Search for the cell housing the specified text and yield its [X, Y] center coordinate. 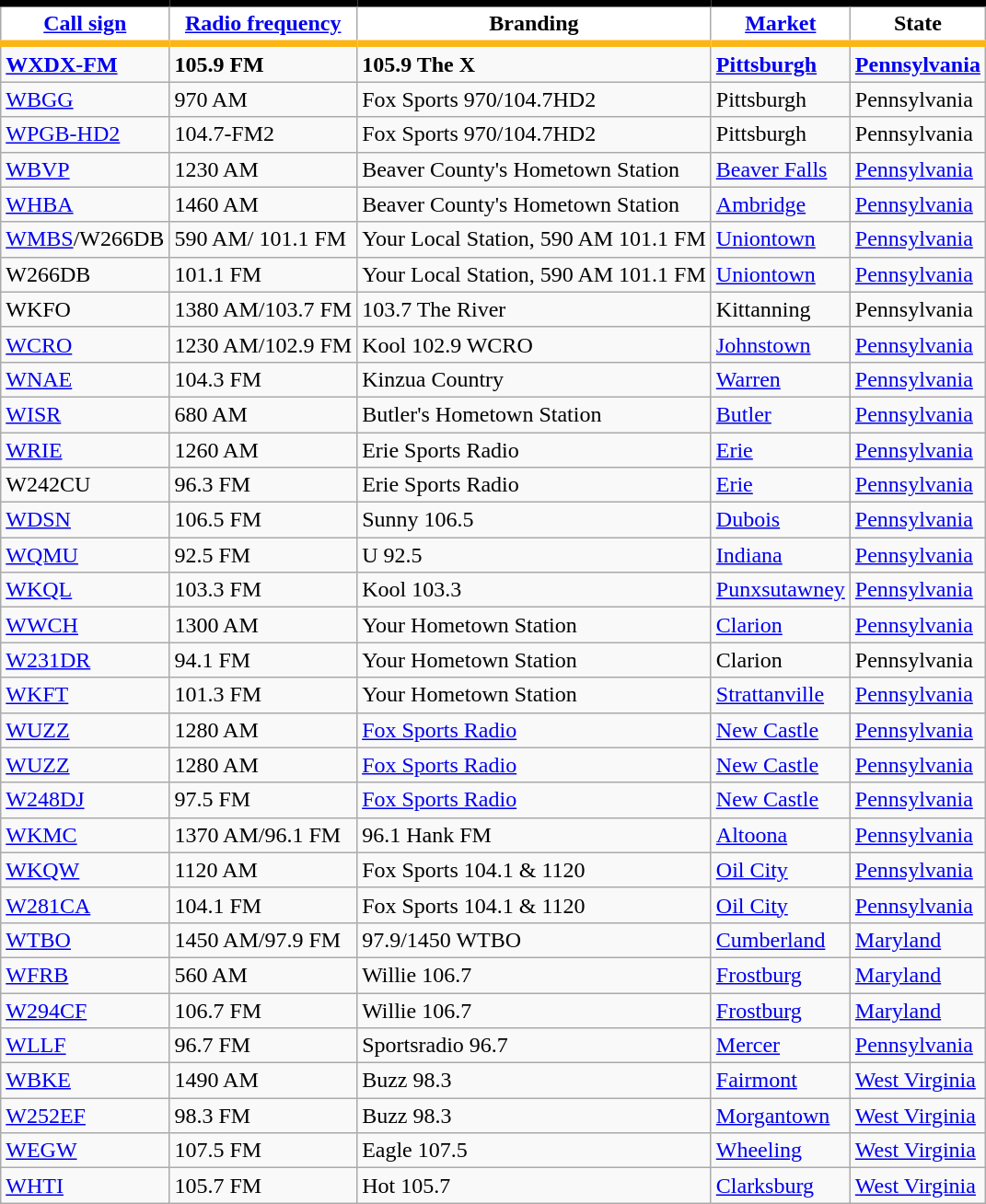
WMBS/W266DB [85, 239]
104.7-FM2 [263, 134]
1300 AM [263, 625]
Sportsradio 96.7 [534, 1046]
WHTI [85, 1186]
1230 AM [263, 169]
1450 AM/97.9 FM [263, 940]
Call sign [85, 24]
97.9/1450 WTBO [534, 940]
WKMC [85, 835]
1370 AM/96.1 FM [263, 835]
WLLF [85, 1046]
WBVP [85, 169]
WISR [85, 414]
Market [781, 24]
WKQW [85, 870]
WQMU [85, 555]
Wheeling [781, 1151]
107.5 FM [263, 1151]
104.1 FM [263, 905]
Sunny 106.5 [534, 520]
1460 AM [263, 204]
WXDX-FM [85, 63]
Ambridge [781, 204]
WKFT [85, 695]
98.3 FM [263, 1116]
970 AM [263, 99]
105.9 The X [534, 63]
Beaver Falls [781, 169]
Hot 105.7 [534, 1186]
96.3 FM [263, 485]
105.7 FM [263, 1186]
WBGG [85, 99]
WPGB-HD2 [85, 134]
U 92.5 [534, 555]
92.5 FM [263, 555]
WRIE [85, 450]
Butler [781, 414]
W248DJ [85, 800]
W281CA [85, 905]
W231DR [85, 660]
WBKE [85, 1081]
103.7 The River [534, 309]
96.1 Hank FM [534, 835]
106.5 FM [263, 520]
W266DB [85, 274]
106.7 FM [263, 1010]
Altoona [781, 835]
W294CF [85, 1010]
Eagle 107.5 [534, 1151]
WTBO [85, 940]
State [917, 24]
WDSN [85, 520]
W252EF [85, 1116]
101.3 FM [263, 695]
Strattanville [781, 695]
Kittanning [781, 309]
W242CU [85, 485]
1120 AM [263, 870]
101.1 FM [263, 274]
Mercer [781, 1046]
Kool 102.9 WCRO [534, 344]
Indiana [781, 555]
Punxsutawney [781, 590]
1230 AM/102.9 FM [263, 344]
WKFO [85, 309]
Branding [534, 24]
Clarksburg [781, 1186]
Fairmont [781, 1081]
Kool 103.3 [534, 590]
103.3 FM [263, 590]
94.1 FM [263, 660]
105.9 FM [263, 63]
WCRO [85, 344]
WNAE [85, 379]
Cumberland [781, 940]
Butler's Hometown Station [534, 414]
WHBA [85, 204]
WKQL [85, 590]
1490 AM [263, 1081]
1380 AM/103.7 FM [263, 309]
Warren [781, 379]
680 AM [263, 414]
WEGW [85, 1151]
WWCH [85, 625]
96.7 FM [263, 1046]
560 AM [263, 975]
Dubois [781, 520]
Radio frequency [263, 24]
Johnstown [781, 344]
97.5 FM [263, 800]
104.3 FM [263, 379]
Kinzua Country [534, 379]
WFRB [85, 975]
590 AM/ 101.1 FM [263, 239]
Morgantown [781, 1116]
1260 AM [263, 450]
